Output the (X, Y) coordinate of the center of the cell containing the given text.  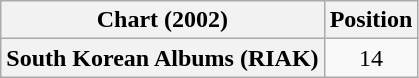
South Korean Albums (RIAK) (162, 58)
Chart (2002) (162, 20)
Position (371, 20)
14 (371, 58)
